Capture the cell that displays the provided text and extract its (x, y) central coordinate. 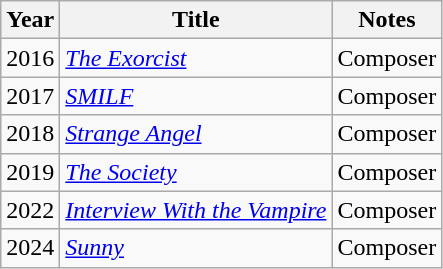
Sunny (196, 248)
2019 (30, 172)
Strange Angel (196, 134)
The Society (196, 172)
Title (196, 20)
2017 (30, 96)
Interview With the Vampire (196, 210)
Notes (387, 20)
2018 (30, 134)
Year (30, 20)
SMILF (196, 96)
2024 (30, 248)
The Exorcist (196, 58)
2016 (30, 58)
2022 (30, 210)
